Return the [X, Y] coordinate for the center point of the cell that contains the specified text.  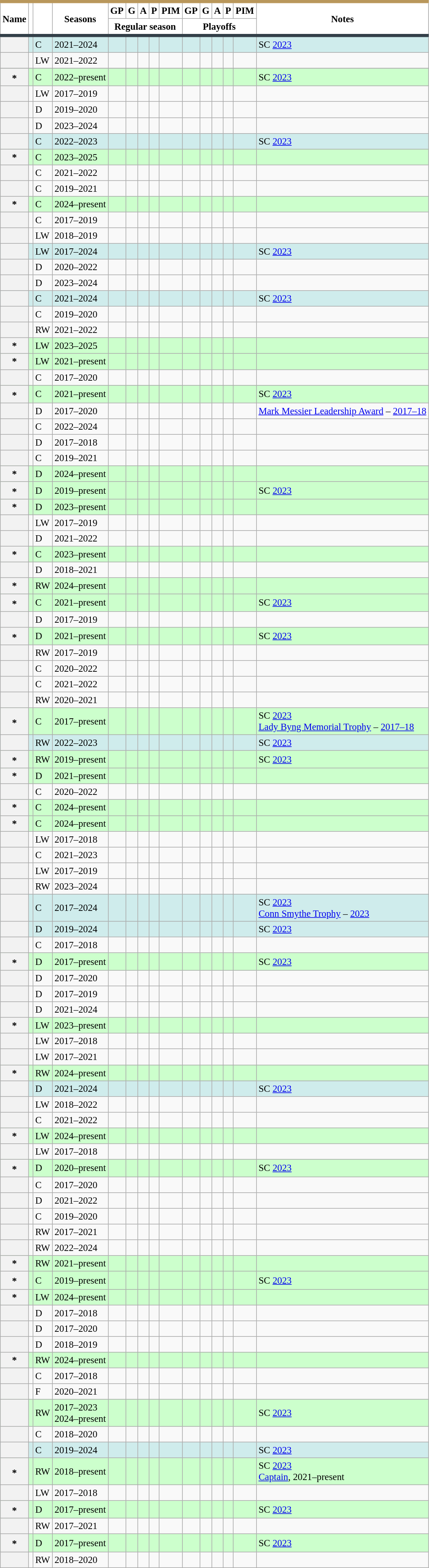
Playoffs [219, 28]
2020–present [80, 1168]
SC 2023Conn Smythe Trophy – 2023 [342, 908]
2018–2021 [80, 570]
2018–present [80, 1472]
2018–2022 [80, 1104]
2021–2023 [80, 855]
SC 2023Captain, 2021–present [342, 1472]
2022–present [80, 77]
F [43, 1392]
Regular season [145, 28]
Name [15, 18]
Seasons [80, 18]
Mark Messier Leadership Award – 2017–18 [342, 411]
2017–20232024–present [80, 1413]
Notes [342, 18]
SC 2023Lady Byng Memorial Trophy – 2017–18 [342, 721]
